Search for the cell housing the specified text and yield its [X, Y] center coordinate. 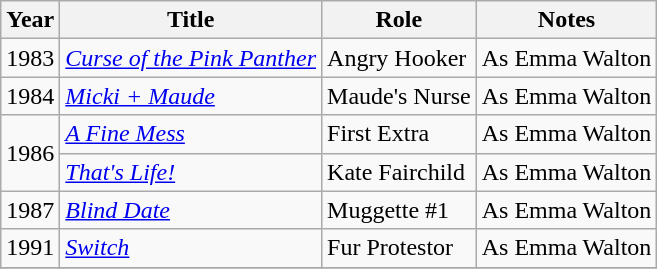
Notes [566, 20]
Switch [191, 248]
1983 [30, 58]
Year [30, 20]
Title [191, 20]
A Fine Mess [191, 134]
1984 [30, 96]
1987 [30, 210]
Fur Protestor [400, 248]
1986 [30, 153]
Micki + Maude [191, 96]
That's Life! [191, 172]
Angry Hooker [400, 58]
Curse of the Pink Panther [191, 58]
Blind Date [191, 210]
First Extra [400, 134]
Maude's Nurse [400, 96]
Kate Fairchild [400, 172]
Role [400, 20]
Muggette #1 [400, 210]
1991 [30, 248]
